Extract the [x, y] coordinate from the center of the cell holding the provided text.  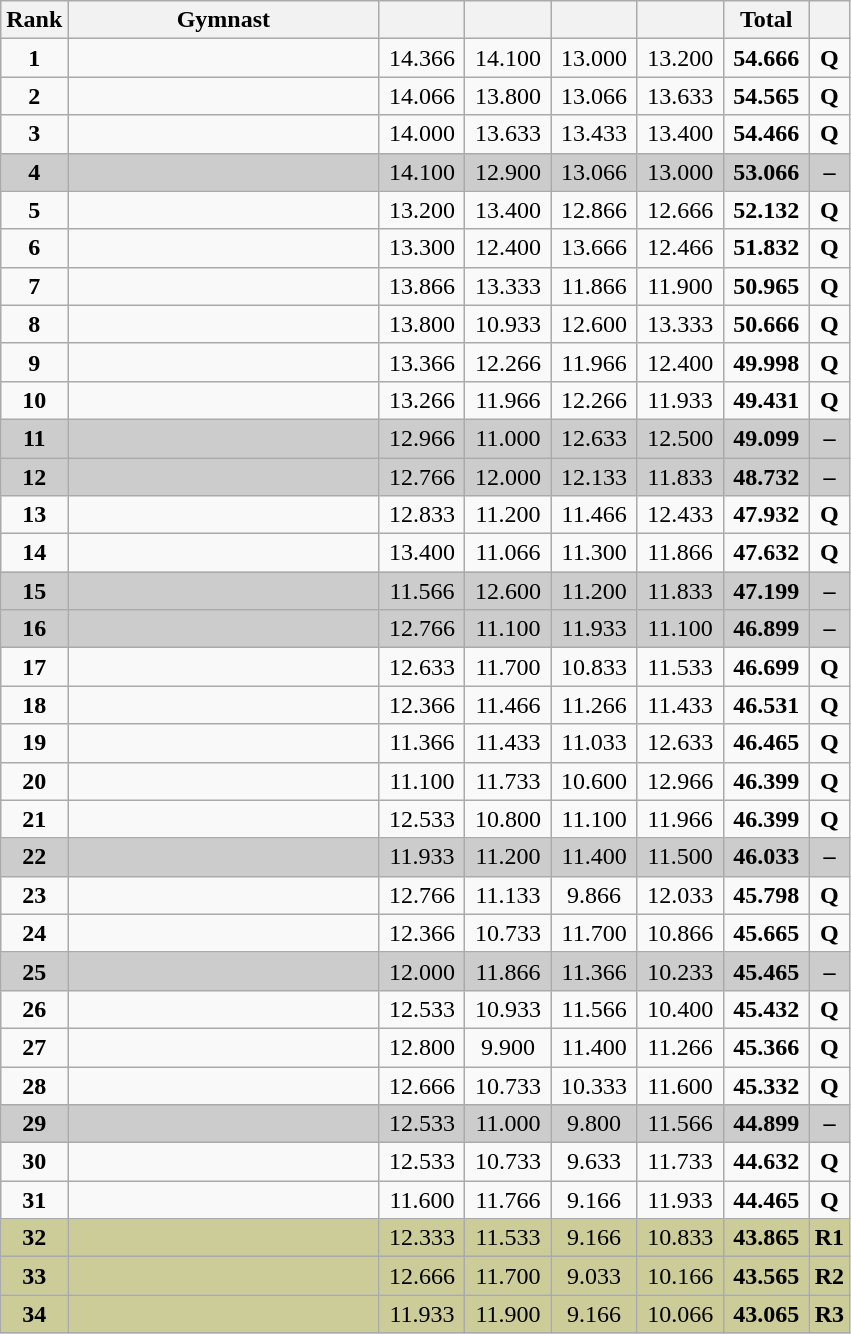
R2 [829, 1276]
54.666 [766, 58]
29 [34, 1124]
44.632 [766, 1162]
44.899 [766, 1124]
11.500 [680, 857]
46.033 [766, 857]
14.366 [422, 58]
9.800 [594, 1124]
10.333 [594, 1085]
1 [34, 58]
11.133 [508, 895]
13.266 [422, 400]
47.199 [766, 591]
11.300 [594, 553]
7 [34, 286]
50.666 [766, 324]
10.233 [680, 971]
4 [34, 172]
45.332 [766, 1085]
10.800 [508, 819]
Rank [34, 20]
32 [34, 1238]
34 [34, 1314]
10.066 [680, 1314]
50.965 [766, 286]
6 [34, 248]
43.065 [766, 1314]
46.465 [766, 743]
51.832 [766, 248]
10.866 [680, 933]
49.431 [766, 400]
10 [34, 400]
R3 [829, 1314]
24 [34, 933]
45.465 [766, 971]
13.366 [422, 362]
47.632 [766, 553]
46.699 [766, 667]
22 [34, 857]
12.866 [594, 210]
43.865 [766, 1238]
10.400 [680, 1009]
11.766 [508, 1200]
10.166 [680, 1276]
Gymnast [224, 20]
20 [34, 781]
13.866 [422, 286]
49.998 [766, 362]
47.932 [766, 515]
R1 [829, 1238]
14.066 [422, 96]
45.366 [766, 1047]
53.066 [766, 172]
11.033 [594, 743]
19 [34, 743]
9.866 [594, 895]
10.600 [594, 781]
18 [34, 705]
9 [34, 362]
12.500 [680, 438]
12.900 [508, 172]
21 [34, 819]
49.099 [766, 438]
45.798 [766, 895]
12.800 [422, 1047]
8 [34, 324]
14 [34, 553]
3 [34, 134]
45.432 [766, 1009]
27 [34, 1047]
5 [34, 210]
12.466 [680, 248]
11 [34, 438]
30 [34, 1162]
12.333 [422, 1238]
46.899 [766, 629]
12.433 [680, 515]
11.066 [508, 553]
13.666 [594, 248]
2 [34, 96]
17 [34, 667]
46.531 [766, 705]
15 [34, 591]
44.465 [766, 1200]
9.900 [508, 1047]
54.466 [766, 134]
9.033 [594, 1276]
12.833 [422, 515]
13.433 [594, 134]
26 [34, 1009]
9.633 [594, 1162]
33 [34, 1276]
14.000 [422, 134]
48.732 [766, 477]
31 [34, 1200]
13.300 [422, 248]
45.665 [766, 933]
Total [766, 20]
13 [34, 515]
12 [34, 477]
43.565 [766, 1276]
52.132 [766, 210]
25 [34, 971]
12.033 [680, 895]
12.133 [594, 477]
54.565 [766, 96]
16 [34, 629]
28 [34, 1085]
23 [34, 895]
